From the cell containing the given text, extract its center point as (x, y) coordinate. 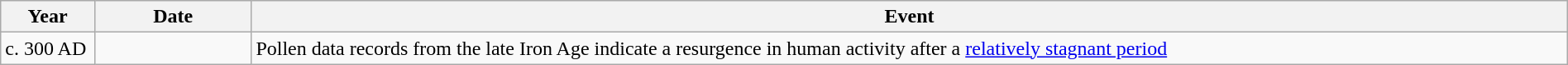
Year (48, 17)
c. 300 AD (48, 48)
Pollen data records from the late Iron Age indicate a resurgence in human activity after a relatively stagnant period (910, 48)
Event (910, 17)
Date (172, 17)
